Identify which cell holds the provided text, then report its (X, Y) central coordinate. 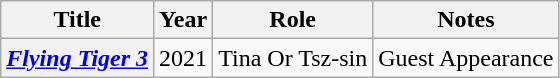
Tina Or Tsz-sin (293, 58)
Year (184, 20)
Notes (466, 20)
Title (78, 20)
Guest Appearance (466, 58)
2021 (184, 58)
Flying Tiger 3 (78, 58)
Role (293, 20)
